Find where the given text appears and provide that cell's center as (X, Y) coordinate. 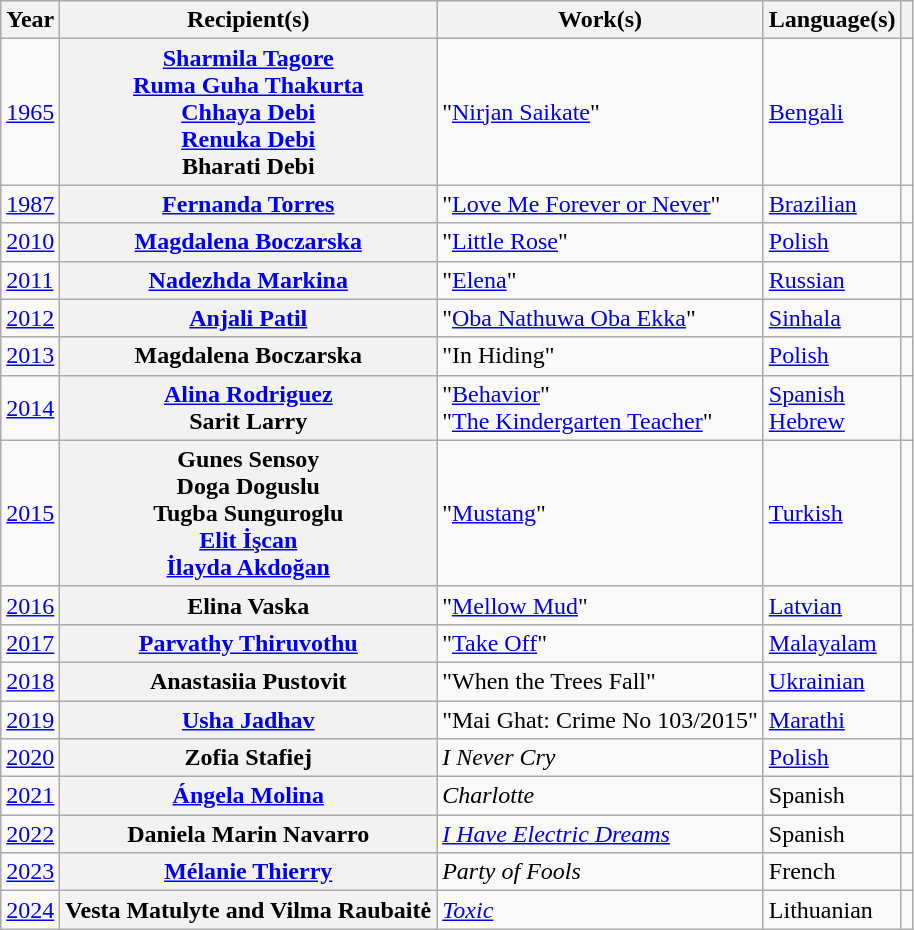
"In Hiding" (600, 356)
Lithuanian (832, 910)
2015 (30, 513)
"When the Trees Fall" (600, 681)
"Mustang" (600, 513)
Sinhala (832, 318)
2012 (30, 318)
"Love Me Forever or Never" (600, 204)
Fernanda Torres (248, 204)
2023 (30, 872)
2016 (30, 605)
Year (30, 20)
Ángela Molina (248, 796)
2019 (30, 719)
Ukrainian (832, 681)
Daniela Marin Navarro (248, 834)
"Oba Nathuwa Oba Ekka" (600, 318)
Zofia Stafiej (248, 758)
2024 (30, 910)
Recipient(s) (248, 20)
2022 (30, 834)
Language(s) (832, 20)
French (832, 872)
Mélanie Thierry (248, 872)
"Behavior""The Kindergarten Teacher" (600, 408)
2014 (30, 408)
Alina RodriguezSarit Larry (248, 408)
Work(s) (600, 20)
1965 (30, 112)
"Elena" (600, 280)
I Never Cry (600, 758)
"Nirjan Saikate" (600, 112)
Malayalam (832, 643)
"Mellow Mud" (600, 605)
Gunes SensoyDoga DogusluTugba SungurogluElit İşcanİlayda Akdoğan (248, 513)
Anjali Patil (248, 318)
Nadezhda Markina (248, 280)
Toxic (600, 910)
Usha Jadhav (248, 719)
Latvian (832, 605)
SpanishHebrew (832, 408)
"Take Off" (600, 643)
2021 (30, 796)
Charlotte (600, 796)
Elina Vaska (248, 605)
"Mai Ghat: Crime No 103/2015" (600, 719)
Marathi (832, 719)
Party of Fools (600, 872)
Sharmila TagoreRuma Guha ThakurtaChhaya DebiRenuka DebiBharati Debi (248, 112)
Bengali (832, 112)
Russian (832, 280)
2018 (30, 681)
2013 (30, 356)
Turkish (832, 513)
Anastasiia Pustovit (248, 681)
"Little Rose" (600, 242)
Vesta Matulyte and Vilma Raubaitė (248, 910)
2020 (30, 758)
Brazilian (832, 204)
I Have Electric Dreams (600, 834)
2010 (30, 242)
2017 (30, 643)
2011 (30, 280)
Parvathy Thiruvothu (248, 643)
1987 (30, 204)
